Capture the cell that displays the provided text and extract its (X, Y) central coordinate. 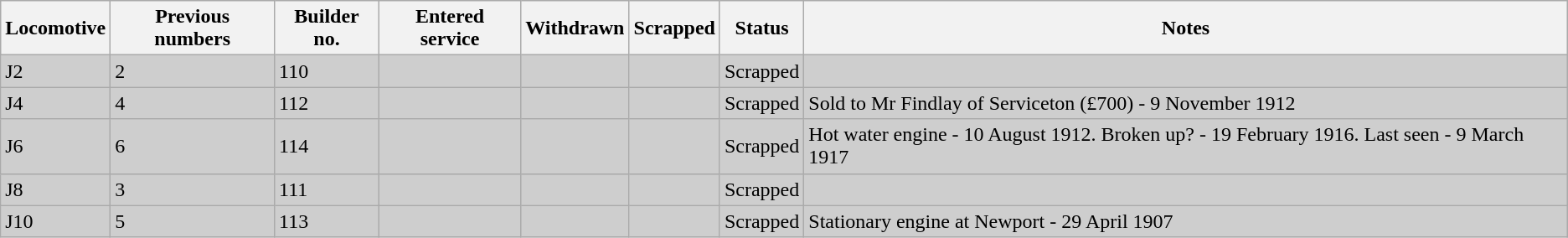
J8 (55, 189)
Locomotive (55, 28)
Entered service (451, 28)
Sold to Mr Findlay of Serviceton (£700) - 9 November 1912 (1186, 103)
111 (327, 189)
J2 (55, 71)
J10 (55, 221)
113 (327, 221)
3 (193, 189)
Status (761, 28)
Previous numbers (193, 28)
6 (193, 146)
Notes (1186, 28)
Stationary engine at Newport - 29 April 1907 (1186, 221)
4 (193, 103)
112 (327, 103)
J4 (55, 103)
J6 (55, 146)
Withdrawn (575, 28)
Builder no. (327, 28)
5 (193, 221)
Hot water engine - 10 August 1912. Broken up? - 19 February 1916. Last seen - 9 March 1917 (1186, 146)
114 (327, 146)
110 (327, 71)
2 (193, 71)
